Return the [x, y] coordinate for the center point of the cell that contains the specified text.  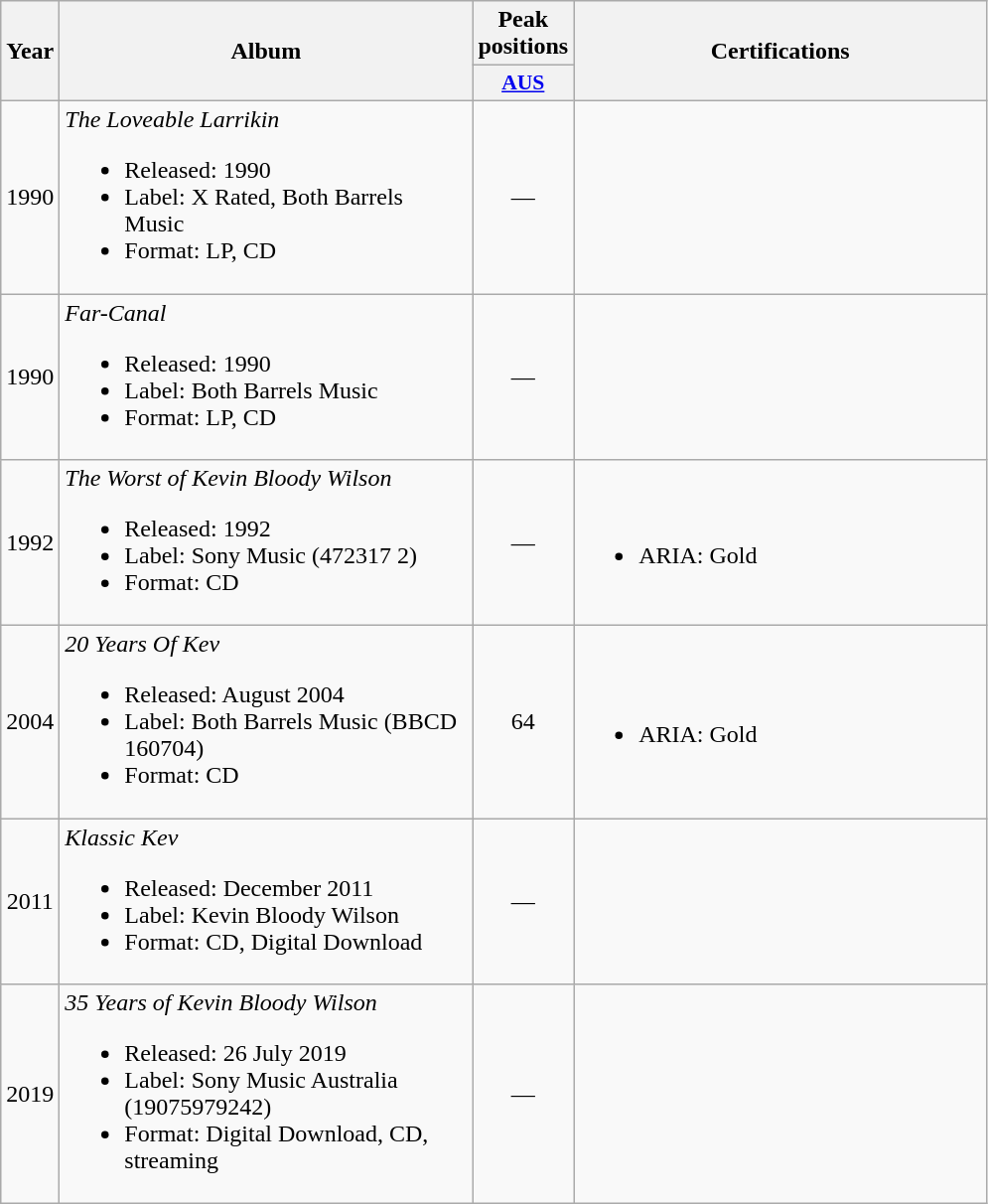
35 Years of Kevin Bloody WilsonReleased: 26 July 2019Label: Sony Music Australia (19075979242)Format: Digital Download, CD, streaming [266, 1095]
Klassic KevReleased: December 2011Label: Kevin Bloody WilsonFormat: CD, Digital Download [266, 902]
2004 [30, 722]
Far-CanalReleased: 1990Label: Both Barrels MusicFormat: LP, CD [266, 377]
1992 [30, 542]
The Loveable LarrikinReleased: 1990Label: X Rated, Both Barrels MusicFormat: LP, CD [266, 197]
Album [266, 52]
2011 [30, 902]
Peak positions [523, 34]
2019 [30, 1095]
Year [30, 52]
20 Years Of KevReleased: August 2004Label: Both Barrels Music (BBCD 160704)Format: CD [266, 722]
AUS [523, 83]
The Worst of Kevin Bloody WilsonReleased: 1992Label: Sony Music (472317 2)Format: CD [266, 542]
64 [523, 722]
Certifications [780, 52]
